Search for the cell housing the specified text and yield its [x, y] center coordinate. 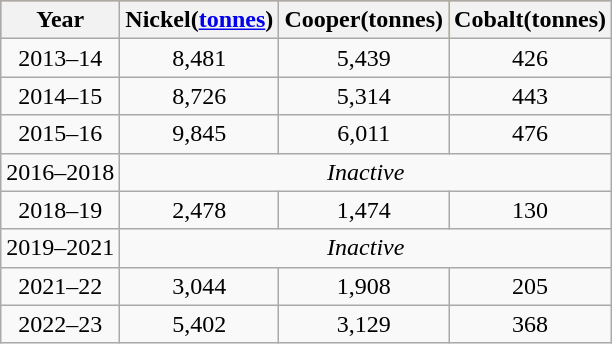
Cobalt(tonnes) [530, 20]
8,726 [200, 96]
5,314 [364, 96]
2014–15 [60, 96]
Nickel(tonnes) [200, 20]
2022–23 [60, 324]
Year [60, 20]
2,478 [200, 210]
Cooper(tonnes) [364, 20]
3,044 [200, 286]
2018–19 [60, 210]
2021–22 [60, 286]
1,908 [364, 286]
426 [530, 58]
2019–2021 [60, 248]
3,129 [364, 324]
9,845 [200, 134]
368 [530, 324]
8,481 [200, 58]
1,474 [364, 210]
443 [530, 96]
2013–14 [60, 58]
2015–16 [60, 134]
5,402 [200, 324]
5,439 [364, 58]
6,011 [364, 134]
130 [530, 210]
205 [530, 286]
2016–2018 [60, 172]
476 [530, 134]
